Identify which cell holds the provided text, then report its [x, y] central coordinate. 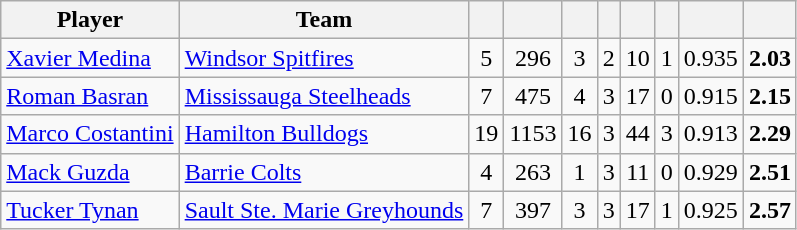
19 [486, 134]
2.29 [770, 134]
2.03 [770, 58]
10 [638, 58]
Tucker Tynan [90, 210]
2.57 [770, 210]
Hamilton Bulldogs [324, 134]
2 [608, 58]
16 [580, 134]
2.51 [770, 172]
Player [90, 20]
Mack Guzda [90, 172]
0.929 [710, 172]
44 [638, 134]
1153 [533, 134]
Team [324, 20]
263 [533, 172]
Mississauga Steelheads [324, 96]
Sault Ste. Marie Greyhounds [324, 210]
475 [533, 96]
Roman Basran [90, 96]
0.925 [710, 210]
2.15 [770, 96]
0.913 [710, 134]
Marco Costantini [90, 134]
397 [533, 210]
Xavier Medina [90, 58]
Windsor Spitfires [324, 58]
5 [486, 58]
11 [638, 172]
0.915 [710, 96]
Barrie Colts [324, 172]
0.935 [710, 58]
296 [533, 58]
